Detect which cell encompasses the target text, then output its [x, y] center coordinate. 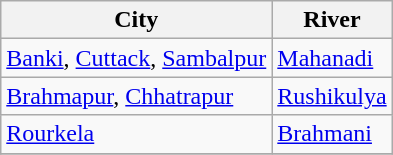
City [136, 20]
River [332, 20]
Brahmapur, Chhatrapur [136, 96]
Rushikulya [332, 96]
Brahmani [332, 134]
Banki, Cuttack, Sambalpur [136, 58]
Mahanadi [332, 58]
Rourkela [136, 134]
